Determine the (X, Y) coordinate at the center of the cell enclosing the given text.  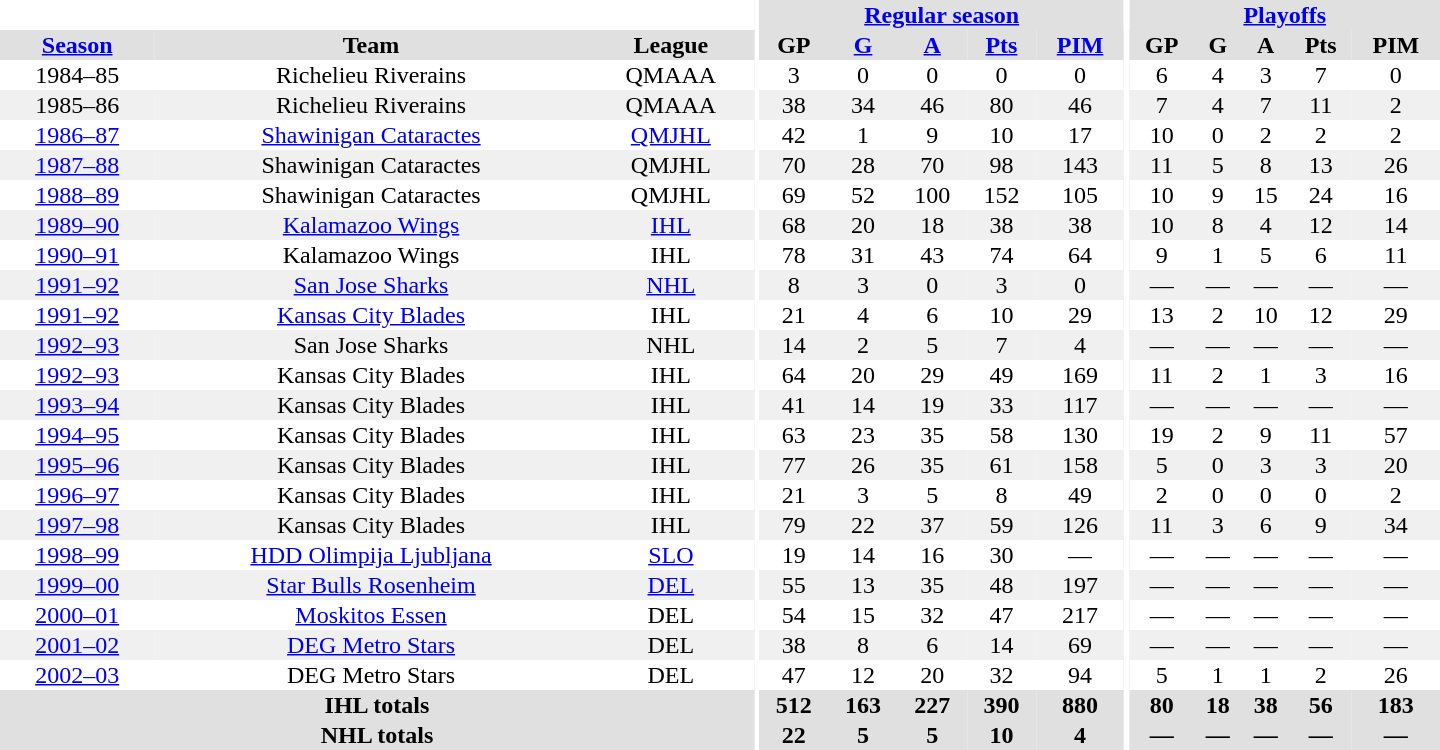
1984–85 (77, 75)
17 (1080, 135)
2001–02 (77, 645)
1994–95 (77, 435)
1996–97 (77, 495)
143 (1080, 165)
30 (1002, 555)
1993–94 (77, 405)
Season (77, 45)
117 (1080, 405)
98 (1002, 165)
54 (794, 615)
NHL totals (377, 735)
512 (794, 705)
158 (1080, 465)
1995–96 (77, 465)
61 (1002, 465)
152 (1002, 195)
1989–90 (77, 225)
41 (794, 405)
2000–01 (77, 615)
31 (862, 255)
169 (1080, 375)
Regular season (942, 15)
56 (1321, 705)
183 (1396, 705)
1990–91 (77, 255)
43 (932, 255)
Moskitos Essen (370, 615)
1997–98 (77, 525)
2002–03 (77, 675)
IHL totals (377, 705)
57 (1396, 435)
126 (1080, 525)
105 (1080, 195)
227 (932, 705)
100 (932, 195)
52 (862, 195)
SLO (671, 555)
197 (1080, 585)
28 (862, 165)
390 (1002, 705)
24 (1321, 195)
37 (932, 525)
217 (1080, 615)
48 (1002, 585)
Team (370, 45)
55 (794, 585)
94 (1080, 675)
74 (1002, 255)
Playoffs (1284, 15)
78 (794, 255)
130 (1080, 435)
1999–00 (77, 585)
1988–89 (77, 195)
79 (794, 525)
42 (794, 135)
League (671, 45)
23 (862, 435)
1986–87 (77, 135)
58 (1002, 435)
1985–86 (77, 105)
163 (862, 705)
Star Bulls Rosenheim (370, 585)
59 (1002, 525)
68 (794, 225)
HDD Olimpija Ljubljana (370, 555)
63 (794, 435)
1987–88 (77, 165)
77 (794, 465)
33 (1002, 405)
880 (1080, 705)
1998–99 (77, 555)
